Detect which cell encompasses the target text, then output its (x, y) center coordinate. 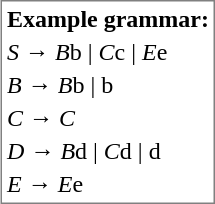
E → Ee (108, 185)
C → C (108, 119)
D → Bd | Cd | d (108, 151)
B → Bb | b (108, 85)
S → Bb | Cc | Ee (108, 53)
Example grammar: (108, 19)
